Provide the [x, y] coordinate of the cell's center where the given text is located.  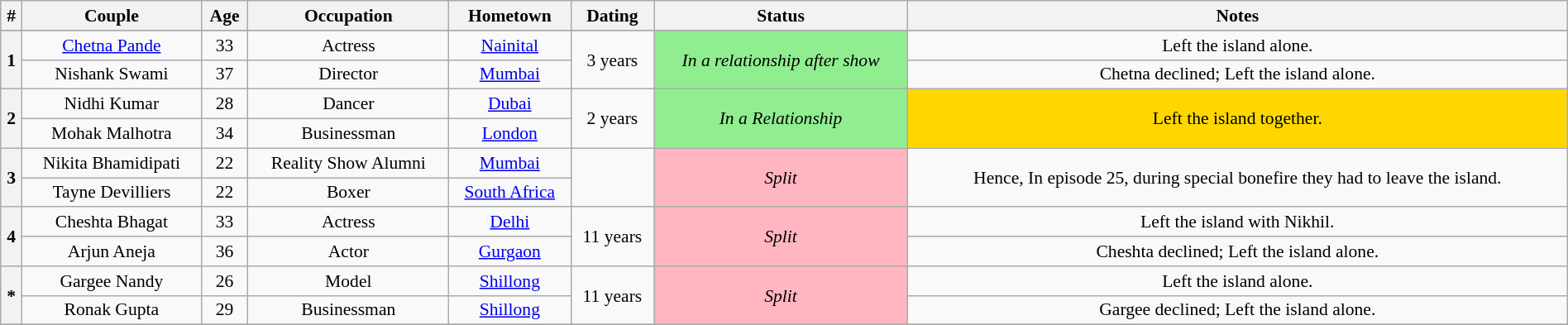
Nidhi Kumar [111, 104]
1 [12, 60]
Left the island together. [1237, 119]
Actor [349, 251]
28 [225, 104]
Gurgaon [509, 251]
Hometown [509, 16]
Status [781, 16]
Director [349, 74]
Dancer [349, 104]
2 years [612, 119]
Cheshta Bhagat [111, 222]
Reality Show Alumni [349, 163]
Couple [111, 16]
Dating [612, 16]
South Africa [509, 193]
4 [12, 237]
29 [225, 310]
Dubai [509, 104]
Hence, In episode 25, during special bonefire they had to leave the island. [1237, 177]
London [509, 134]
Tayne Devilliers [111, 193]
Delhi [509, 222]
# [12, 16]
Chetna Pande [111, 45]
Nikita Bhamidipati [111, 163]
2 [12, 119]
Cheshta declined; Left the island alone. [1237, 251]
Gargee Nandy [111, 281]
36 [225, 251]
26 [225, 281]
Boxer [349, 193]
Occupation [349, 16]
* [12, 296]
3 [12, 177]
3 years [612, 60]
Chetna declined; Left the island alone. [1237, 74]
Ronak Gupta [111, 310]
Arjun Aneja [111, 251]
Model [349, 281]
Left the island with Nikhil. [1237, 222]
Nishank Swami [111, 74]
Age [225, 16]
Notes [1237, 16]
Nainital [509, 45]
In a relationship after show [781, 60]
In a Relationship [781, 119]
Gargee declined; Left the island alone. [1237, 310]
Mohak Malhotra [111, 134]
37 [225, 74]
34 [225, 134]
